Pinpoint the cell where the given text exists, returning its [X, Y] midpoint coordinate. 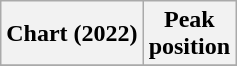
Chart (2022) [72, 34]
Peakposition [189, 34]
